Extract the [X, Y] coordinate from the center of the cell holding the provided text.  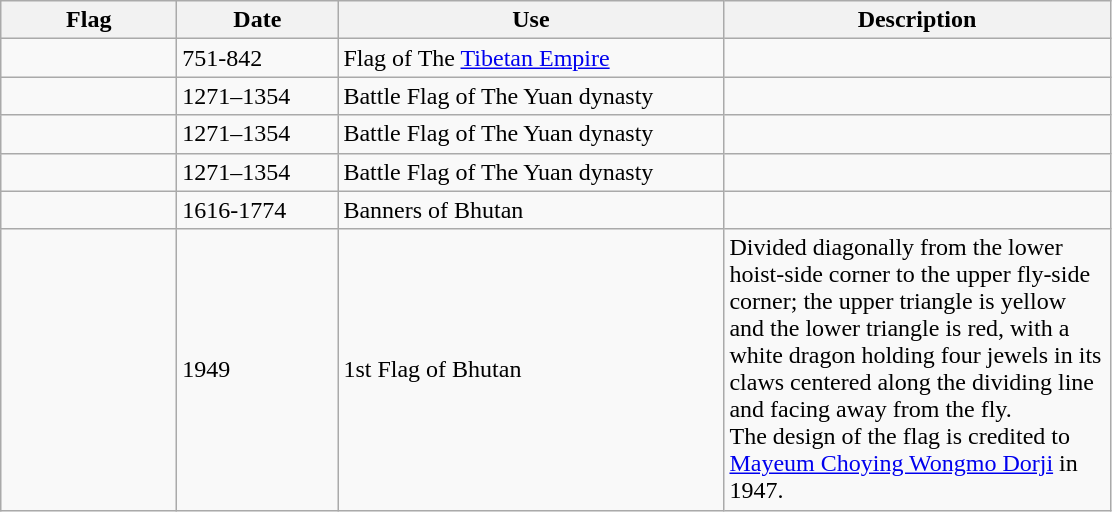
1st Flag of Bhutan [531, 370]
Date [258, 20]
Flag [89, 20]
1616-1774 [258, 210]
Description [917, 20]
751-842 [258, 58]
Flag of The Tibetan Empire [531, 58]
1949 [258, 370]
Banners of Bhutan [531, 210]
Use [531, 20]
